Locate the cell with the specified text and output its (x, y) center coordinate. 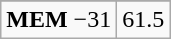
61.5 (144, 20)
MEM −31 (59, 20)
